Scan for the cell matching the given text and deliver its (x, y) coordinate at center. 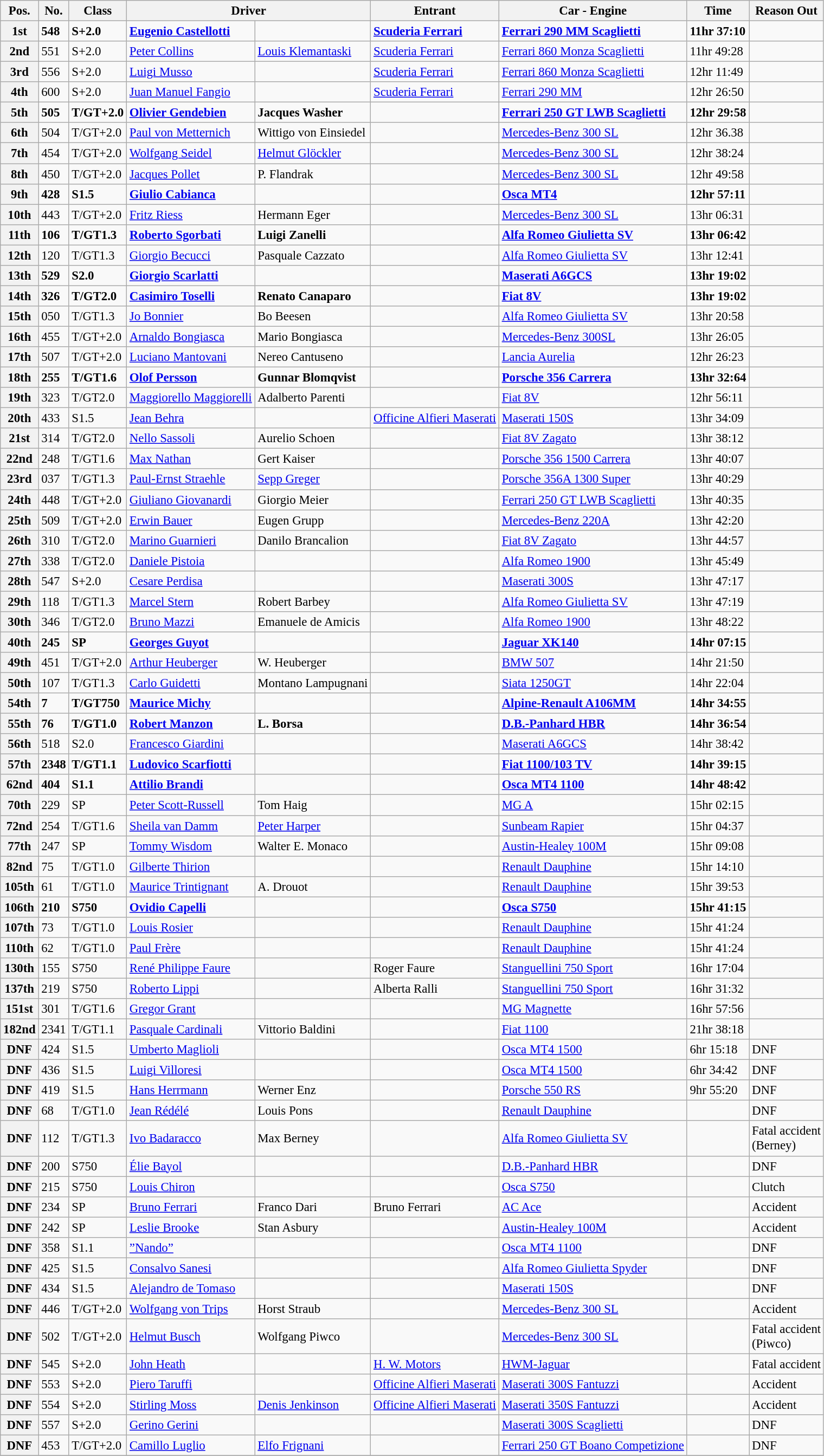
448 (54, 500)
Vittorio Baldini (313, 1030)
13hr 20:58 (718, 316)
Porsche 356 Carrera (593, 378)
14hr 22:04 (718, 683)
Max Nathan (191, 459)
René Philippe Faure (191, 968)
Gert Kaiser (313, 459)
14hr 07:15 (718, 642)
Fiat 1100/103 TV (593, 765)
229 (54, 805)
75 (54, 866)
Peter Harper (313, 826)
Porsche 356 1500 Carrera (593, 459)
61 (54, 886)
Pasquale Cardinali (191, 1030)
Elfo Frignani (313, 1446)
13hr 40:29 (718, 480)
107th (20, 928)
Aurelio Schoen (313, 438)
Lancia Aurelia (593, 357)
”Nando” (191, 1248)
MG Magnette (593, 1009)
553 (54, 1384)
118 (54, 601)
Clutch (787, 1187)
Pasquale Cazzato (313, 255)
76 (54, 724)
Wittigo von Einsiedel (313, 133)
13hr 34:09 (718, 418)
Nereo Cantuseno (313, 357)
22nd (20, 459)
6hr 15:18 (718, 1050)
14hr 39:15 (718, 765)
502 (54, 1336)
13hr 48:22 (718, 622)
Alfa Romeo Giulietta Spyder (593, 1268)
Alpine-Renault A106MM (593, 703)
12hr 49:58 (718, 174)
12hr 11:49 (718, 72)
245 (54, 642)
Hermann Eger (313, 215)
11hr 49:28 (718, 51)
Fatal accident (787, 1364)
Francesco Giardini (191, 744)
Osca MT4 (593, 194)
Time (718, 11)
Ferrari 290 MM Scaglietti (593, 31)
W. Heuberger (313, 663)
255 (54, 378)
310 (54, 540)
436 (54, 1070)
Robert Manzon (191, 724)
8th (20, 174)
Carlo Guidetti (191, 683)
338 (54, 561)
600 (54, 92)
12hr 57:11 (718, 194)
Fritz Riess (191, 215)
Roberto Sgorbati (191, 235)
Jean Behra (191, 418)
Maserati 300S Fantuzzi (593, 1384)
14th (20, 296)
Renato Canaparo (313, 296)
Luciano Mantovani (191, 357)
Class (98, 11)
Robert Barbey (313, 601)
Peter Collins (191, 51)
15th (20, 316)
Casimiro Toselli (191, 296)
Roger Faure (435, 968)
Gregor Grant (191, 1009)
26th (20, 540)
450 (54, 174)
Élie Bayol (191, 1166)
Arnaldo Bongiasca (191, 337)
2nd (20, 51)
49th (20, 663)
77th (20, 846)
Gilberte Thirion (191, 866)
Mercedes-Benz 220A (593, 520)
Adalberto Parenti (313, 398)
82nd (20, 866)
Ferrari 290 MM (593, 92)
No. (54, 11)
H. W. Motors (435, 1364)
Louis Klemantaski (313, 51)
Fiat 1100 (593, 1030)
P. Flandrak (313, 174)
Maggiorello Maggiorelli (191, 398)
2348 (54, 765)
Alberta Ralli (435, 988)
Werner Enz (313, 1090)
A. Drouot (313, 886)
Olof Persson (191, 378)
050 (54, 316)
451 (54, 663)
Jaguar XK140 (593, 642)
106 (54, 235)
13hr 44:57 (718, 540)
18th (20, 378)
Giorgio Scarlatti (191, 276)
Max Berney (313, 1139)
Olivier Gendebien (191, 113)
20th (20, 418)
Ovidio Capelli (191, 907)
130th (20, 968)
323 (54, 398)
57th (20, 765)
12hr 56:11 (718, 398)
Helmut Glöckler (313, 153)
9hr 55:20 (718, 1090)
9th (20, 194)
Gunnar Blomqvist (313, 378)
Gerino Gerini (191, 1425)
11th (20, 235)
Sheila van Damm (191, 826)
Franco Dari (313, 1207)
424 (54, 1050)
13hr 47:17 (718, 581)
Cesare Perdisa (191, 581)
14hr 38:42 (718, 744)
17th (20, 357)
545 (54, 1364)
Jacques Washer (313, 113)
54th (20, 703)
15hr 09:08 (718, 846)
Mercedes-Benz 300SL (593, 337)
12hr 29:58 (718, 113)
215 (54, 1187)
4th (20, 92)
Porsche 550 RS (593, 1090)
15hr 14:10 (718, 866)
27th (20, 561)
455 (54, 337)
Attilio Brandi (191, 785)
Marcel Stern (191, 601)
Montano Lampugnani (313, 683)
7th (20, 153)
Wolfgang Seidel (191, 153)
Giorgio Becucci (191, 255)
3rd (20, 72)
28th (20, 581)
13hr 40:07 (718, 459)
12hr 26:50 (718, 92)
BMW 507 (593, 663)
Siata 1250GT (593, 683)
Luigi Zanelli (313, 235)
314 (54, 438)
Helmut Busch (191, 1336)
Denis Jenkinson (313, 1405)
Paul von Metternich (191, 133)
30th (20, 622)
Tom Haig (313, 805)
1st (20, 31)
105th (20, 886)
Bruno Mazzi (191, 622)
037 (54, 480)
Louis Pons (313, 1111)
Luigi Villoresi (191, 1070)
Ivo Badaracco (191, 1139)
Ludovico Scarfiotti (191, 765)
Georges Guyot (191, 642)
13hr 12:41 (718, 255)
Fatal accident(Piwco) (787, 1336)
200 (54, 1166)
Mario Bongiasca (313, 337)
John Heath (191, 1364)
Wolfgang von Trips (191, 1309)
25th (20, 520)
Maurice Michy (191, 703)
11hr 37:10 (718, 31)
Eugen Grupp (313, 520)
Emanuele de Amicis (313, 622)
7 (54, 703)
Jean Rédélé (191, 1111)
Jo Bonnier (191, 316)
Giorgio Meier (313, 500)
358 (54, 1248)
433 (54, 418)
16th (20, 337)
Marino Guarnieri (191, 540)
434 (54, 1289)
548 (54, 31)
Ferrari 250 GT Boano Competizione (593, 1446)
509 (54, 520)
551 (54, 51)
73 (54, 928)
Piero Taruffi (191, 1384)
443 (54, 215)
Eugenio Castellotti (191, 31)
Stan Asbury (313, 1227)
507 (54, 357)
72nd (20, 826)
29th (20, 601)
14hr 48:42 (718, 785)
14hr 36:54 (718, 724)
13hr 40:35 (718, 500)
Nello Sassoli (191, 438)
MG A (593, 805)
13hr 06:31 (718, 215)
428 (54, 194)
AC Ace (593, 1207)
Juan Manuel Fangio (191, 92)
Fatal accident(Berney) (787, 1139)
Tommy Wisdom (191, 846)
247 (54, 846)
419 (54, 1090)
13hr 06:42 (718, 235)
Sepp Greger (313, 480)
554 (54, 1405)
Louis Rosier (191, 928)
219 (54, 988)
Roberto Lippi (191, 988)
L. Borsa (313, 724)
40th (20, 642)
Umberto Maglioli (191, 1050)
2341 (54, 1030)
Leslie Brooke (191, 1227)
404 (54, 785)
13hr 45:49 (718, 561)
14hr 34:55 (718, 703)
Jacques Pollet (191, 174)
453 (54, 1446)
557 (54, 1425)
547 (54, 581)
Pos. (20, 11)
T/GT750 (98, 703)
446 (54, 1309)
151st (20, 1009)
254 (54, 826)
210 (54, 907)
242 (54, 1227)
Daniele Pistoia (191, 561)
Sunbeam Rapier (593, 826)
Maurice Trintignant (191, 886)
55th (20, 724)
14hr 21:50 (718, 663)
16hr 57:56 (718, 1009)
Luigi Musso (191, 72)
107 (54, 683)
21hr 38:18 (718, 1030)
Louis Chiron (191, 1187)
15hr 41:15 (718, 907)
301 (54, 1009)
Driver (249, 11)
Paul-Ernst Straehle (191, 480)
Wolfgang Piwco (313, 1336)
13hr 42:20 (718, 520)
HWM-Jaguar (593, 1364)
12th (20, 255)
Maserati 300S (593, 581)
182nd (20, 1030)
110th (20, 948)
Bo Beesen (313, 316)
Giulio Cabianca (191, 194)
13th (20, 276)
62 (54, 948)
15hr 04:37 (718, 826)
68 (54, 1111)
529 (54, 276)
137th (20, 988)
12hr 36.38 (718, 133)
Consalvo Sanesi (191, 1268)
13hr 32:64 (718, 378)
50th (20, 683)
23rd (20, 480)
24th (20, 500)
Paul Frère (191, 948)
6th (20, 133)
346 (54, 622)
13hr 47:19 (718, 601)
13hr 38:12 (718, 438)
15hr 02:15 (718, 805)
6hr 34:42 (718, 1070)
Erwin Bauer (191, 520)
56th (20, 744)
518 (54, 744)
Entrant (435, 11)
112 (54, 1139)
505 (54, 113)
Arthur Heuberger (191, 663)
12hr 38:24 (718, 153)
Walter E. Monaco (313, 846)
Maserati 300S Scaglietti (593, 1425)
234 (54, 1207)
19th (20, 398)
454 (54, 153)
10th (20, 215)
425 (54, 1268)
Alejandro de Tomaso (191, 1289)
Reason Out (787, 11)
5th (20, 113)
556 (54, 72)
Danilo Brancalion (313, 540)
13hr 26:05 (718, 337)
120 (54, 255)
70th (20, 805)
Camillo Luglio (191, 1446)
Peter Scott-Russell (191, 805)
Stirling Moss (191, 1405)
16hr 17:04 (718, 968)
106th (20, 907)
12hr 26:23 (718, 357)
62nd (20, 785)
Maserati 350S Fantuzzi (593, 1405)
16hr 31:32 (718, 988)
Horst Straub (313, 1309)
21st (20, 438)
Hans Herrmann (191, 1090)
15hr 39:53 (718, 886)
Giuliano Giovanardi (191, 500)
248 (54, 459)
155 (54, 968)
Porsche 356A 1300 Super (593, 480)
326 (54, 296)
Car - Engine (593, 11)
504 (54, 133)
